Find where the given text appears and provide that cell's center as (x, y) coordinate. 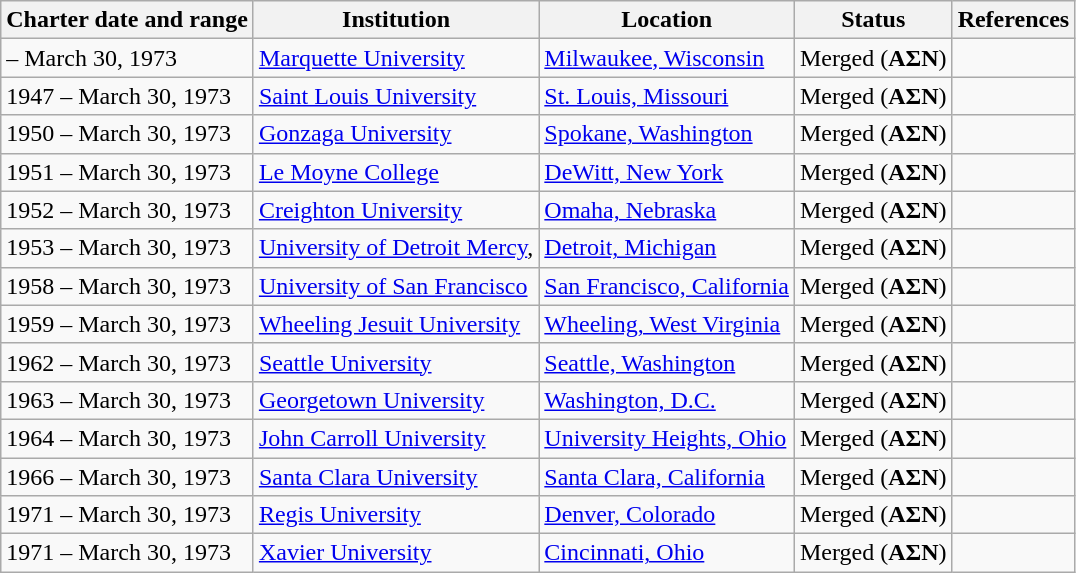
1966 – March 30, 1973 (128, 477)
Regis University (396, 515)
Santa Clara University (396, 477)
1951 – March 30, 1973 (128, 172)
St. Louis, Missouri (667, 96)
Le Moyne College (396, 172)
Xavier University (396, 553)
University Heights, Ohio (667, 438)
References (1014, 20)
Charter date and range (128, 20)
Cincinnati, Ohio (667, 553)
Santa Clara, California (667, 477)
Institution (396, 20)
Detroit, Michigan (667, 248)
Marquette University (396, 58)
1950 – March 30, 1973 (128, 134)
1959 – March 30, 1973 (128, 324)
Omaha, Nebraska (667, 210)
John Carroll University (396, 438)
San Francisco, California (667, 286)
1953 – March 30, 1973 (128, 248)
Milwaukee, Wisconsin (667, 58)
1947 – March 30, 1973 (128, 96)
Creighton University (396, 210)
Spokane, Washington (667, 134)
Saint Louis University (396, 96)
Denver, Colorado (667, 515)
University of Detroit Mercy, (396, 248)
Location (667, 20)
Georgetown University (396, 400)
1958 – March 30, 1973 (128, 286)
Seattle, Washington (667, 362)
Washington, D.C. (667, 400)
Status (873, 20)
1962 – March 30, 1973 (128, 362)
Gonzaga University (396, 134)
1964 – March 30, 1973 (128, 438)
Seattle University (396, 362)
Wheeling Jesuit University (396, 324)
DeWitt, New York (667, 172)
– March 30, 1973 (128, 58)
1963 – March 30, 1973 (128, 400)
University of San Francisco (396, 286)
1952 – March 30, 1973 (128, 210)
Wheeling, West Virginia (667, 324)
